Extract the (X, Y) coordinate from the center of the cell holding the provided text.  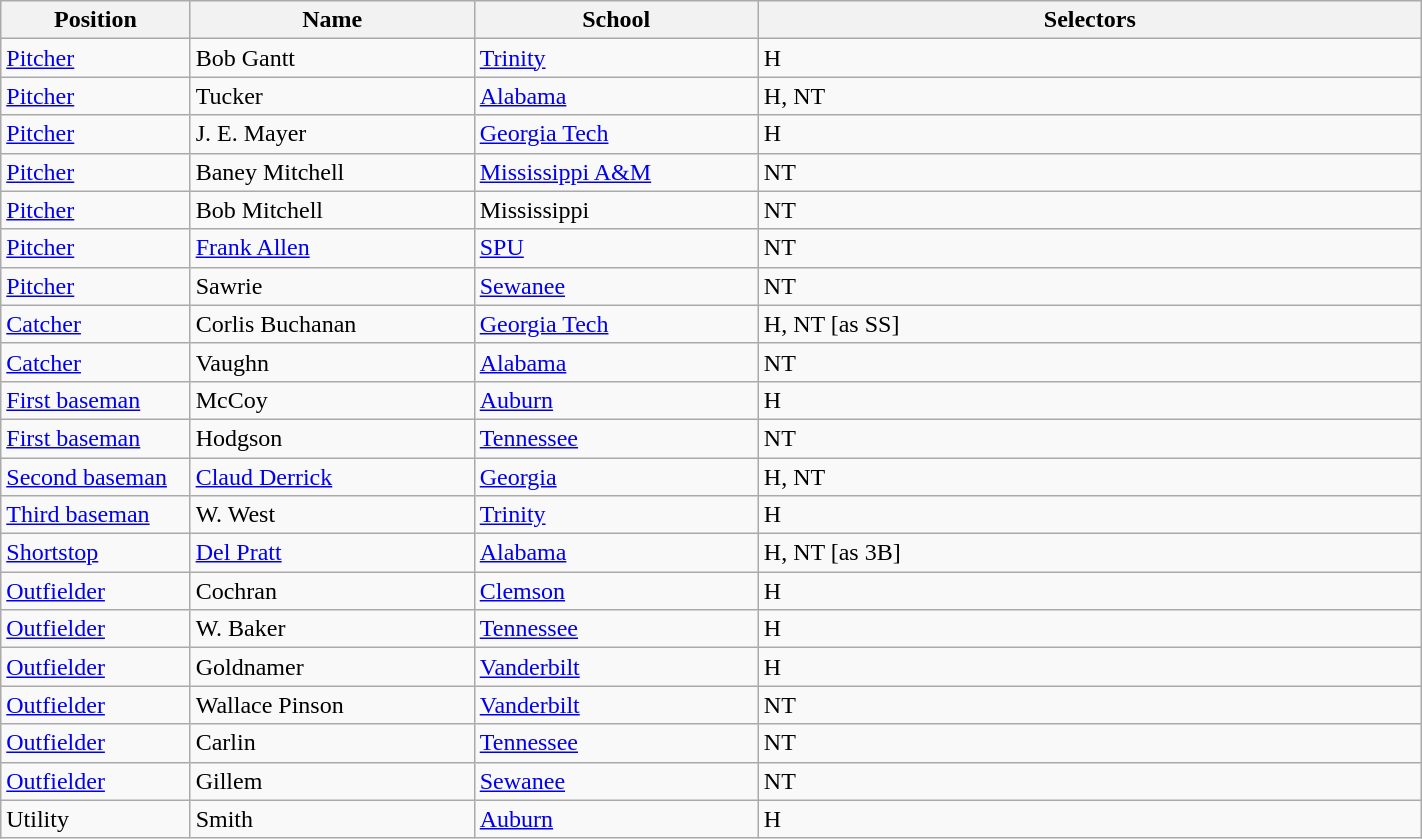
Smith (332, 819)
Name (332, 20)
Claud Derrick (332, 477)
Selectors (1090, 20)
Second baseman (96, 477)
Carlin (332, 743)
Gillem (332, 781)
H, NT [as SS] (1090, 324)
Shortstop (96, 553)
Vaughn (332, 362)
J. E. Mayer (332, 134)
SPU (616, 248)
Clemson (616, 591)
Goldnamer (332, 667)
Baney Mitchell (332, 172)
Tucker (332, 96)
Third baseman (96, 515)
Hodgson (332, 438)
Sawrie (332, 286)
W. Baker (332, 629)
Bob Mitchell (332, 210)
Mississippi A&M (616, 172)
Utility (96, 819)
School (616, 20)
Frank Allen (332, 248)
Wallace Pinson (332, 705)
Del Pratt (332, 553)
Position (96, 20)
Mississippi (616, 210)
Georgia (616, 477)
Corlis Buchanan (332, 324)
H, NT [as 3B] (1090, 553)
Cochran (332, 591)
McCoy (332, 400)
Bob Gantt (332, 58)
W. West (332, 515)
